Detect which cell encompasses the target text, then output its [X, Y] center coordinate. 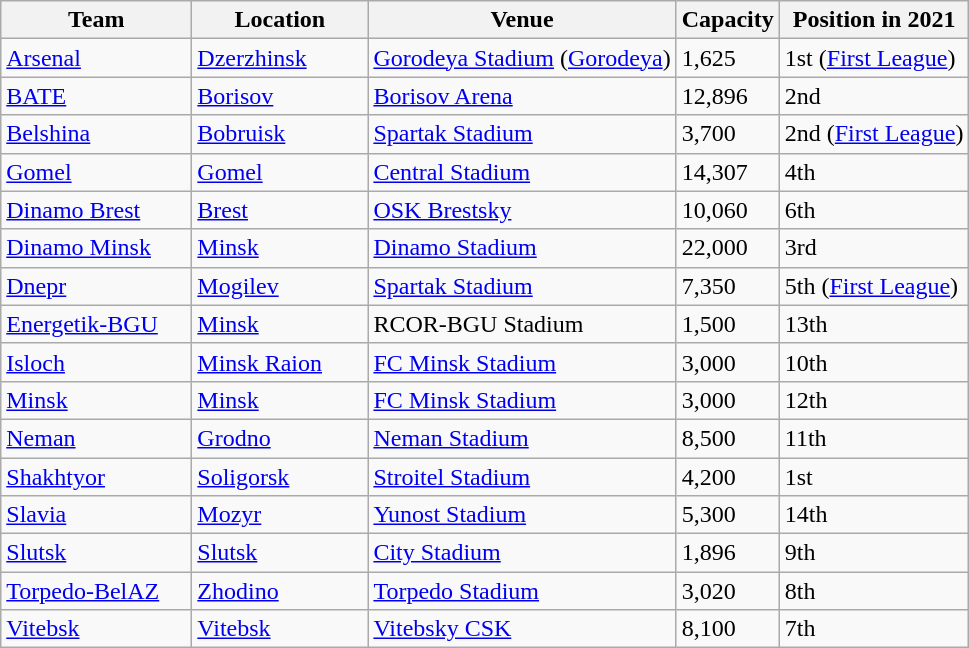
Vitebsky CSK [522, 629]
4,200 [728, 477]
Minsk Raion [280, 362]
Mogilev [280, 286]
Capacity [728, 20]
Borisov [280, 96]
3,020 [728, 591]
Grodno [280, 438]
8,100 [728, 629]
Dinamo Brest [96, 210]
Torpedo-BelAZ [96, 591]
1,896 [728, 553]
3rd [874, 248]
Bobruisk [280, 134]
4th [874, 172]
Team [96, 20]
Energetik-BGU [96, 324]
6th [874, 210]
Venue [522, 20]
10th [874, 362]
Neman Stadium [522, 438]
2nd (First League) [874, 134]
3,700 [728, 134]
1,625 [728, 58]
8th [874, 591]
Central Stadium [522, 172]
City Stadium [522, 553]
Dinamo Minsk [96, 248]
Soligorsk [280, 477]
Zhodino [280, 591]
14,307 [728, 172]
7th [874, 629]
OSK Brestsky [522, 210]
Dnepr [96, 286]
5th (First League) [874, 286]
9th [874, 553]
Mozyr [280, 515]
Torpedo Stadium [522, 591]
10,060 [728, 210]
1st (First League) [874, 58]
BATE [96, 96]
8,500 [728, 438]
11th [874, 438]
Arsenal [96, 58]
Isloch [96, 362]
12th [874, 400]
12,896 [728, 96]
Location [280, 20]
Yunost Stadium [522, 515]
1,500 [728, 324]
Brest [280, 210]
RCOR-BGU Stadium [522, 324]
Neman [96, 438]
Dinamo Stadium [522, 248]
14th [874, 515]
5,300 [728, 515]
Stroitel Stadium [522, 477]
Gorodeya Stadium (Gorodeya) [522, 58]
Shakhtyor [96, 477]
Borisov Arena [522, 96]
13th [874, 324]
Position in 2021 [874, 20]
7,350 [728, 286]
1st [874, 477]
2nd [874, 96]
22,000 [728, 248]
Slavia [96, 515]
Dzerzhinsk [280, 58]
Belshina [96, 134]
